Locate the cell with the specified text and output its (X, Y) center coordinate. 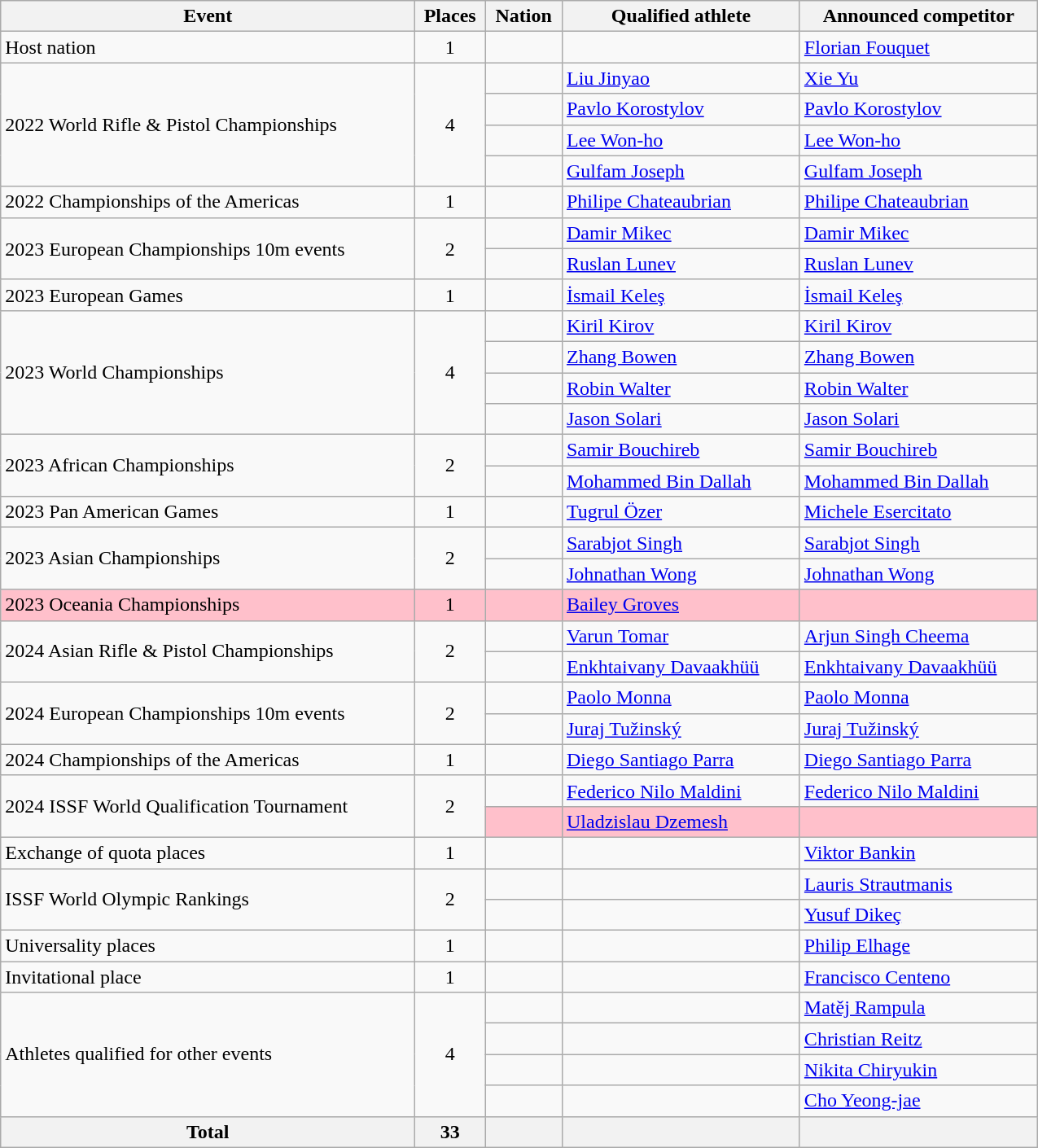
Viktor Bankin (918, 852)
Host nation (208, 47)
Lauris Strautmanis (918, 883)
33 (450, 1132)
Christian Reitz (918, 1039)
Cho Yeong-jae (918, 1101)
Exchange of quota places (208, 852)
Total (208, 1132)
Uladzislau Dzemesh (681, 822)
2023 European Championships 10m events (208, 248)
2023 World Championships (208, 372)
Francisco Centeno (918, 977)
Matěj Rampula (918, 1008)
Liu Jinyao (681, 78)
2022 Championships of the Americas (208, 202)
2024 Asian Rifle & Pistol Championships (208, 651)
Philip Elhage (918, 946)
2023 Oceania Championships (208, 605)
Places (450, 16)
Arjun Singh Cheema (918, 636)
Bailey Groves (681, 605)
Event (208, 16)
Athletes qualified for other events (208, 1054)
Invitational place (208, 977)
2022 World Rifle & Pistol Championships (208, 125)
Nation (524, 16)
Universality places (208, 946)
Qualified athlete (681, 16)
Yusuf Dikeç (918, 915)
Xie Yu (918, 78)
2023 Asian Championships (208, 559)
Nikita Chiryukin (918, 1070)
2023 European Games (208, 295)
Varun Tomar (681, 636)
2024 Championships of the Americas (208, 760)
2023 African Championships (208, 466)
2024 European Championships 10m events (208, 713)
Florian Fouquet (918, 47)
2024 ISSF World Qualification Tournament (208, 806)
Announced competitor (918, 16)
ISSF World Olympic Rankings (208, 899)
Tugrul Özer (681, 512)
Michele Esercitato (918, 512)
2023 Pan American Games (208, 512)
